For the text-containing cell, return its midpoint in [X, Y] coordinate format. 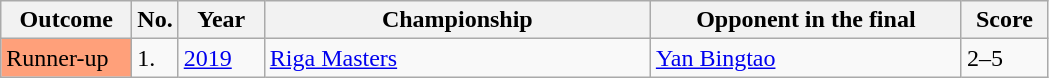
Yan Bingtao [806, 58]
Riga Masters [457, 58]
Opponent in the final [806, 20]
No. [155, 20]
Score [1004, 20]
Year [221, 20]
Runner-up [66, 58]
Championship [457, 20]
2–5 [1004, 58]
2019 [221, 58]
Outcome [66, 20]
1. [155, 58]
